Detect which cell encompasses the target text, then output its (X, Y) center coordinate. 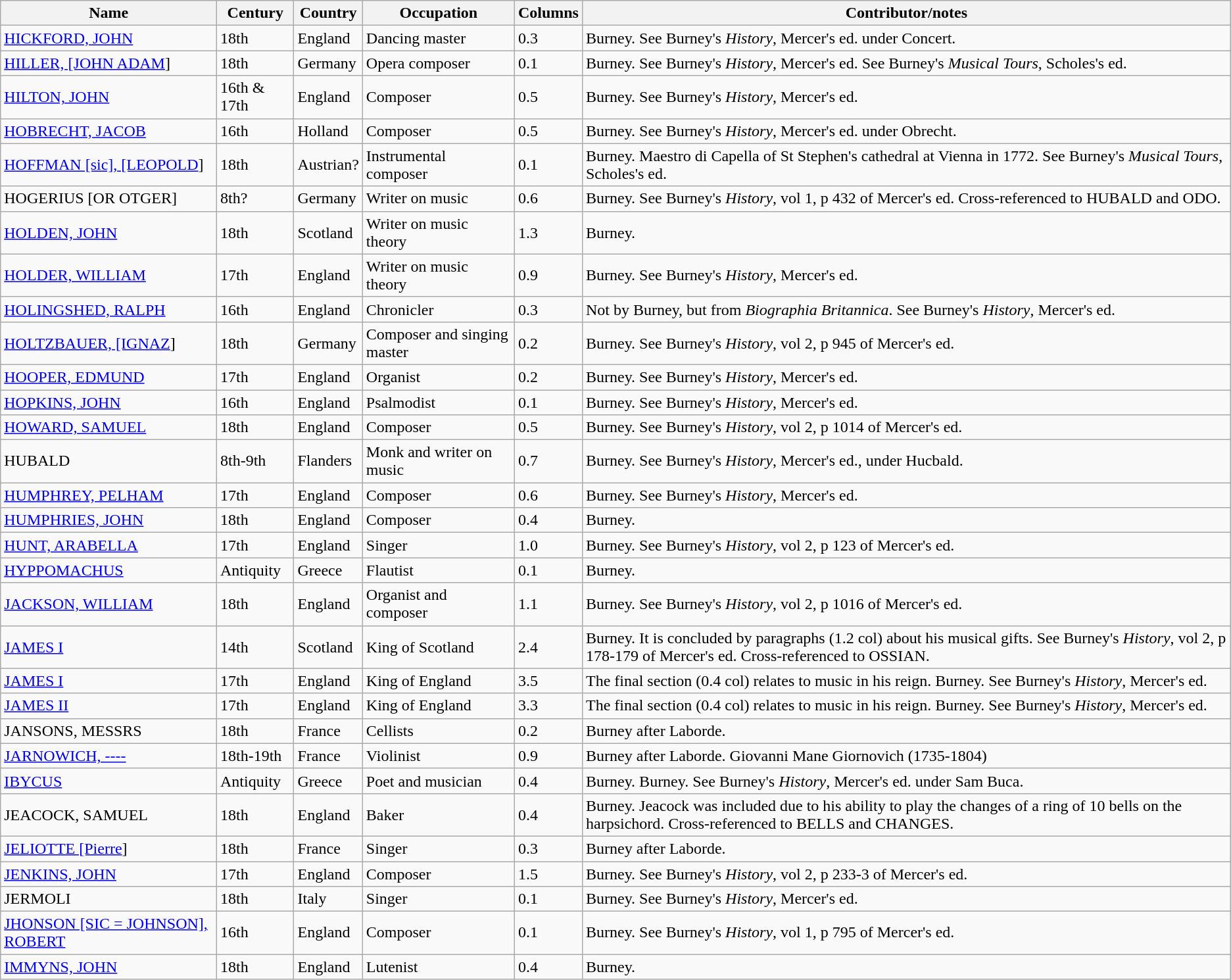
JENKINS, JOHN (109, 874)
IMMYNS, JOHN (109, 967)
Burney. See Burney's History, Mercer's ed. under Concert. (906, 38)
Organist (438, 377)
1.1 (548, 604)
HOWARD, SAMUEL (109, 428)
Holland (328, 131)
Monk and writer on music (438, 462)
Writer on music (438, 199)
Opera composer (438, 63)
Burney. See Burney's History, vol 1, p 432 of Mercer's ed. Cross-referenced to HUBALD and ODO. (906, 199)
Not by Burney, but from Biographia Britannica. See Burney's History, Mercer's ed. (906, 309)
Cellists (438, 731)
HOLINGSHED, RALPH (109, 309)
HOBRECHT, JACOB (109, 131)
HYPPOMACHUS (109, 570)
HOFFMAN [sic], [LEOPOLD] (109, 164)
Italy (328, 899)
JEACOCK, SAMUEL (109, 814)
Flautist (438, 570)
JACKSON, WILLIAM (109, 604)
Burney. See Burney's History, vol 2, p 123 of Mercer's ed. (906, 545)
JHONSON [SIC = JOHNSON], ROBERT (109, 933)
18th-19th (255, 756)
Burney. Maestro di Capella of St Stephen's cathedral at Vienna in 1772. See Burney's Musical Tours, Scholes's ed. (906, 164)
Chronicler (438, 309)
HOGERIUS [OR OTGER] (109, 199)
Burney after Laborde. Giovanni Mane Giornovich (1735-1804) (906, 756)
HOLTZBAUER, [IGNAZ] (109, 343)
King of Scotland (438, 647)
Country (328, 13)
Psalmodist (438, 402)
HOLDER, WILLIAM (109, 275)
Burney. Burney. See Burney's History, Mercer's ed. under Sam Buca. (906, 781)
Organist and composer (438, 604)
Instrumental composer (438, 164)
Baker (438, 814)
Burney. See Burney's History, Mercer's ed. under Obrecht. (906, 131)
Austrian? (328, 164)
JELIOTTE [Pierre] (109, 848)
Burney. See Burney's History, Mercer's ed., under Hucbald. (906, 462)
Composer and singing master (438, 343)
Poet and musician (438, 781)
HUMPHREY, PELHAM (109, 495)
Name (109, 13)
Burney. See Burney's History, vol 1, p 795 of Mercer's ed. (906, 933)
0.7 (548, 462)
HUNT, ARABELLA (109, 545)
HOLDEN, JOHN (109, 233)
1.3 (548, 233)
1.0 (548, 545)
Dancing master (438, 38)
HUBALD (109, 462)
JAMES II (109, 706)
JARNOWICH, ---- (109, 756)
Burney. See Burney's History, vol 2, p 233-3 of Mercer's ed. (906, 874)
Burney. See Burney's History, vol 2, p 1014 of Mercer's ed. (906, 428)
2.4 (548, 647)
8th? (255, 199)
JERMOLI (109, 899)
Contributor/notes (906, 13)
Burney. Jeacock was included due to his ability to play the changes of a ring of 10 bells on the harpsichord. Cross-referenced to BELLS and CHANGES. (906, 814)
HICKFORD, JOHN (109, 38)
HOPKINS, JOHN (109, 402)
3.3 (548, 706)
8th-9th (255, 462)
JANSONS, MESSRS (109, 731)
Burney. See Burney's History, vol 2, p 945 of Mercer's ed. (906, 343)
14th (255, 647)
Century (255, 13)
Columns (548, 13)
1.5 (548, 874)
Burney. See Burney's History, Mercer's ed. See Burney's Musical Tours, Scholes's ed. (906, 63)
HILLER, [JOHN ADAM] (109, 63)
Burney. See Burney's History, vol 2, p 1016 of Mercer's ed. (906, 604)
Violinist (438, 756)
Lutenist (438, 967)
HILTON, JOHN (109, 97)
HOOPER, EDMUND (109, 377)
Occupation (438, 13)
HUMPHRIES, JOHN (109, 520)
IBYCUS (109, 781)
Flanders (328, 462)
3.5 (548, 681)
16th & 17th (255, 97)
